Pinpoint the cell where the given text exists, returning its (x, y) midpoint coordinate. 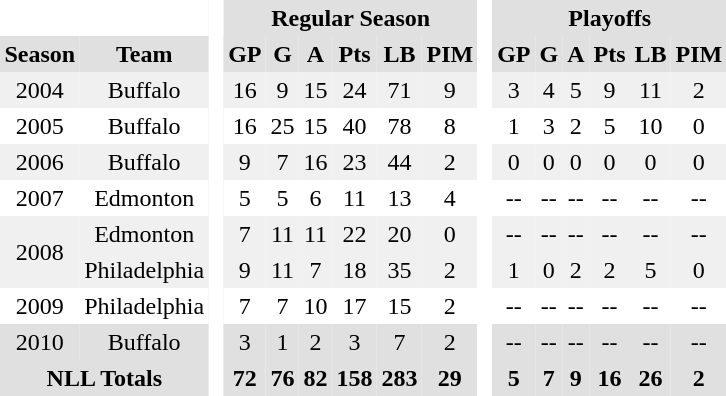
20 (400, 234)
22 (354, 234)
2009 (40, 306)
18 (354, 270)
8 (450, 126)
2005 (40, 126)
NLL Totals (104, 378)
Team (144, 54)
71 (400, 90)
76 (282, 378)
82 (316, 378)
17 (354, 306)
26 (650, 378)
78 (400, 126)
72 (245, 378)
2004 (40, 90)
24 (354, 90)
Regular Season (351, 18)
44 (400, 162)
40 (354, 126)
2007 (40, 198)
13 (400, 198)
6 (316, 198)
158 (354, 378)
283 (400, 378)
35 (400, 270)
2010 (40, 342)
23 (354, 162)
2006 (40, 162)
25 (282, 126)
PIM (450, 54)
2008 (40, 252)
Season (40, 54)
29 (450, 378)
